Detect which cell encompasses the target text, then output its (X, Y) center coordinate. 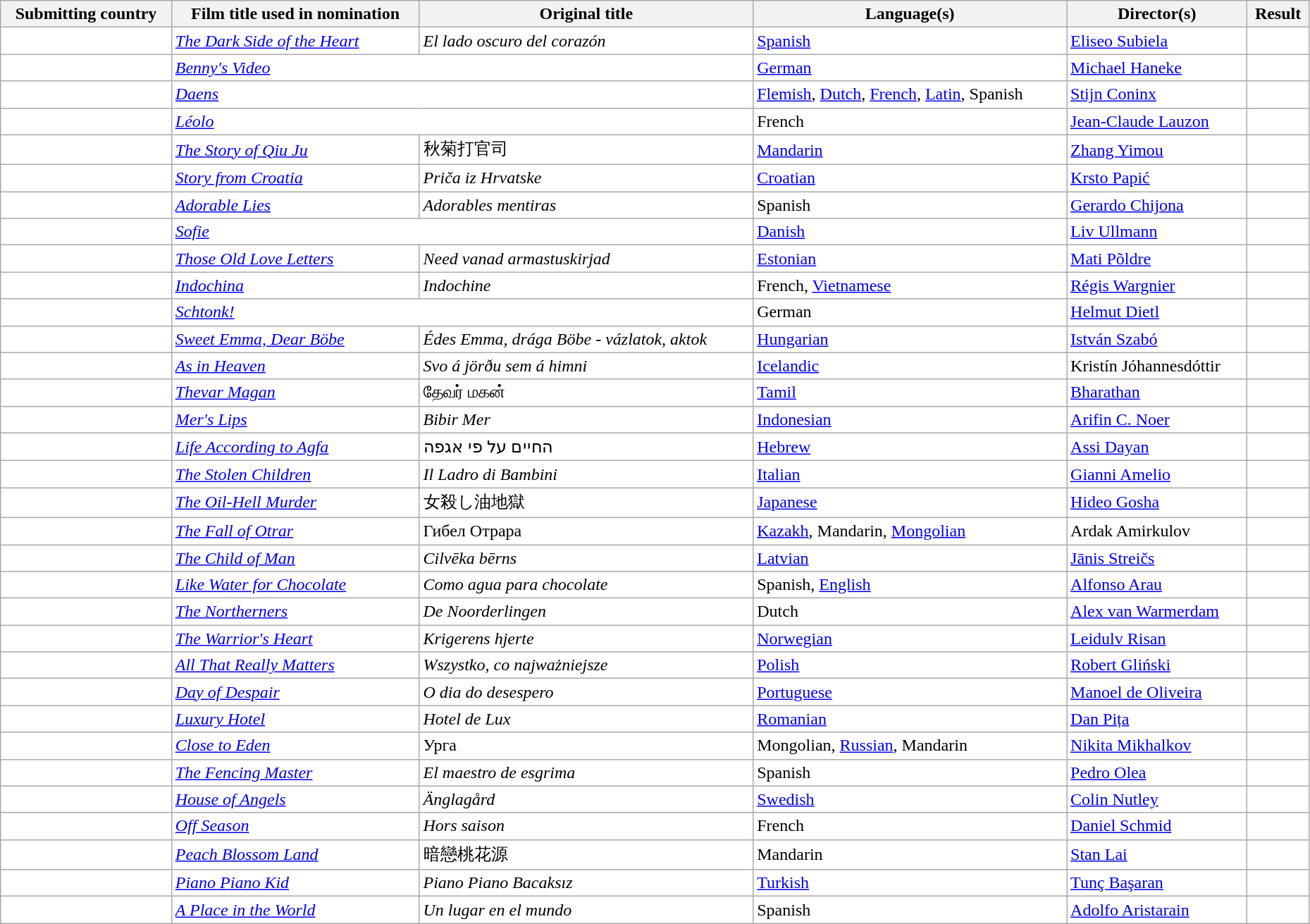
Dutch (910, 612)
Adorables mentiras (586, 205)
Hideo Gosha (1157, 503)
Kristín Jóhannesdóttir (1157, 366)
Adolfo Aristarain (1157, 910)
Close to Eden (295, 746)
Peach Blossom Land (295, 854)
The Stolen Children (295, 474)
Michael Haneke (1157, 68)
Hotel de Lux (586, 719)
Alex van Warmerdam (1157, 612)
Language(s) (910, 14)
Mer's Lips (295, 419)
Norwegian (910, 639)
Cilvēka bērns (586, 558)
Tamil (910, 393)
Benny's Video (462, 68)
Portuguese (910, 692)
Submitting country (86, 14)
Manoel de Oliveira (1157, 692)
Croatian (910, 178)
Helmut Dietl (1157, 312)
Il Ladro di Bambini (586, 474)
Dan Pița (1157, 719)
Liv Ullmann (1157, 232)
Story from Croatia (295, 178)
Édes Emma, drága Böbe - vázlatok, aktok (586, 339)
女殺し油地獄 (586, 503)
Eliseo Subiela (1157, 41)
Sweet Emma, Dear Böbe (295, 339)
István Szabó (1157, 339)
Stan Lai (1157, 854)
Colin Nutley (1157, 799)
Hors saison (586, 826)
暗戀桃花源 (586, 854)
Pedro Olea (1157, 772)
The Fall of Otrar (295, 531)
Bibir Mer (586, 419)
Priča iz Hrvatske (586, 178)
The Warrior's Heart (295, 639)
Assi Dayan (1157, 447)
Svo á jörðu sem á himni (586, 366)
French, Vietnamese (910, 285)
Zhang Yimou (1157, 149)
Turkish (910, 883)
Nikita Mikhalkov (1157, 746)
Director(s) (1157, 14)
Luxury Hotel (295, 719)
Life According to Agfa (295, 447)
Гибел Отрара (586, 531)
Japanese (910, 503)
Indochine (586, 285)
The Child of Man (295, 558)
Daniel Schmid (1157, 826)
தேவர் மகன் (586, 393)
Film title used in nomination (295, 14)
Estonian (910, 259)
Léolo (462, 121)
Leidulv Risan (1157, 639)
The Oil-Hell Murder (295, 503)
Robert Gliński (1157, 665)
Daens (462, 94)
Tunç Başaran (1157, 883)
Wszystko, co najważniejsze (586, 665)
Alfonso Arau (1157, 585)
Indochina (295, 285)
Jean-Claude Lauzon (1157, 121)
Sofie (462, 232)
Danish (910, 232)
Mati Põldre (1157, 259)
Gianni Amelio (1157, 474)
Régis Wargnier (1157, 285)
De Noorderlingen (586, 612)
El maestro de esgrima (586, 772)
Bharathan (1157, 393)
Un lugar en el mundo (586, 910)
Piano Piano Bacaksız (586, 883)
Jānis Streičs (1157, 558)
Krsto Papić (1157, 178)
Swedish (910, 799)
Урга (586, 746)
Spanish, English (910, 585)
秋菊打官司 (586, 149)
Indonesian (910, 419)
Day of Despair (295, 692)
Hebrew (910, 447)
Off Season (295, 826)
Adorable Lies (295, 205)
Original title (586, 14)
A Place in the World (295, 910)
Kazakh, Mandarin, Mongolian (910, 531)
Ardak Amirkulov (1157, 531)
Need vanad armastuskirjad (586, 259)
Änglagård (586, 799)
Stijn Coninx (1157, 94)
El lado oscuro del corazón (586, 41)
Gerardo Chijona (1157, 205)
Polish (910, 665)
Like Water for Chocolate (295, 585)
Result (1278, 14)
Como agua para chocolate (586, 585)
Latvian (910, 558)
Thevar Magan (295, 393)
The Dark Side of the Heart (295, 41)
As in Heaven (295, 366)
The Fencing Master (295, 772)
Mongolian, Russian, Mandarin (910, 746)
Romanian (910, 719)
The Story of Qiu Ju (295, 149)
Italian (910, 474)
House of Angels (295, 799)
החיים על פי אגפה (586, 447)
Schtonk! (462, 312)
Those Old Love Letters (295, 259)
Arifin C. Noer (1157, 419)
Flemish, Dutch, French, Latin, Spanish (910, 94)
Piano Piano Kid (295, 883)
All That Really Matters (295, 665)
The Northerners (295, 612)
Krigerens hjerte (586, 639)
Icelandic (910, 366)
O dia do desespero (586, 692)
Hungarian (910, 339)
